Detect which cell encompasses the target text, then output its [x, y] center coordinate. 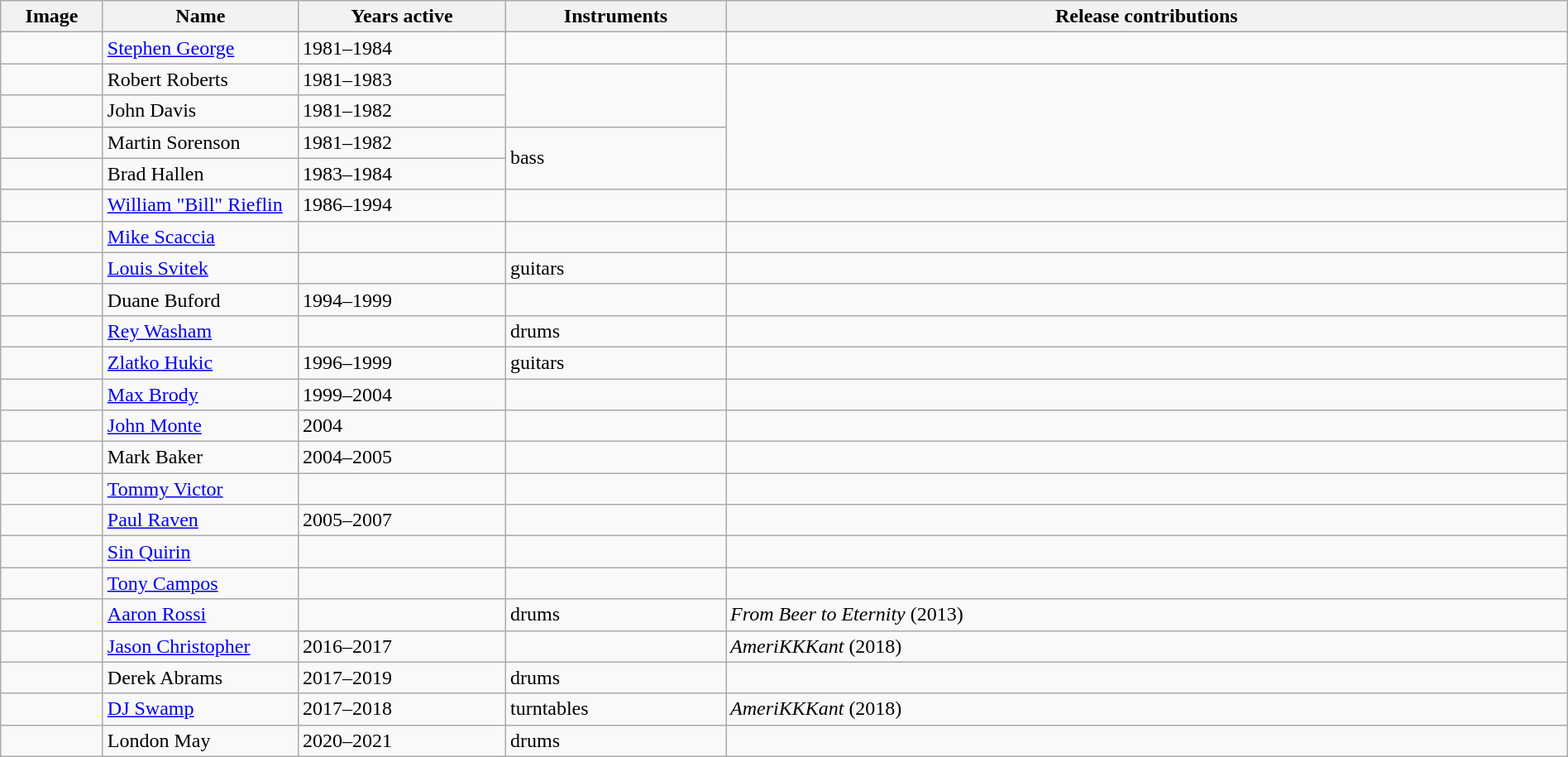
Louis Svitek [200, 268]
Zlatko Hukic [200, 362]
1986–1994 [402, 205]
Release contributions [1147, 17]
Martin Sorenson [200, 142]
2017–2018 [402, 709]
2005–2007 [402, 520]
Stephen George [200, 48]
From Beer to Eternity (2013) [1147, 615]
Years active [402, 17]
1994–1999 [402, 299]
2016–2017 [402, 646]
Instruments [615, 17]
John Davis [200, 111]
2017–2019 [402, 678]
Duane Buford [200, 299]
Robert Roberts [200, 79]
John Monte [200, 426]
1996–1999 [402, 362]
Name [200, 17]
Derek Abrams [200, 678]
Aaron Rossi [200, 615]
Sin Quirin [200, 552]
Brad Hallen [200, 174]
Max Brody [200, 395]
Mark Baker [200, 458]
Rey Washam [200, 331]
Paul Raven [200, 520]
bass [615, 158]
1983–1984 [402, 174]
Tommy Victor [200, 489]
Mike Scaccia [200, 237]
2020–2021 [402, 740]
turntables [615, 709]
William "Bill" Rieflin [200, 205]
1981–1984 [402, 48]
DJ Swamp [200, 709]
Image [52, 17]
Tony Campos [200, 583]
1999–2004 [402, 395]
1981–1983 [402, 79]
2004–2005 [402, 458]
London May [200, 740]
2004 [402, 426]
Jason Christopher [200, 646]
